Find where the given text appears and provide that cell's center as [X, Y] coordinate. 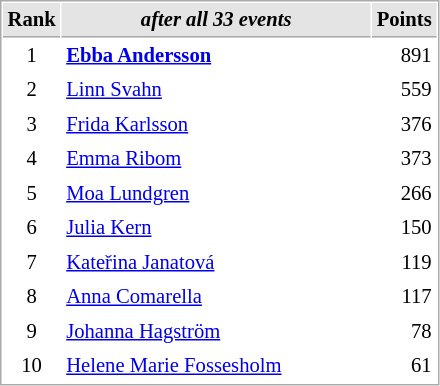
8 [32, 296]
61 [404, 366]
119 [404, 262]
2 [32, 90]
6 [32, 228]
7 [32, 262]
9 [32, 332]
Johanna Hagström [216, 332]
4 [32, 158]
Moa Lundgren [216, 194]
117 [404, 296]
Julia Kern [216, 228]
Ebba Andersson [216, 56]
559 [404, 90]
Kateřina Janatová [216, 262]
Helene Marie Fossesholm [216, 366]
78 [404, 332]
Points [404, 20]
Anna Comarella [216, 296]
150 [404, 228]
891 [404, 56]
10 [32, 366]
Frida Karlsson [216, 124]
5 [32, 194]
Linn Svahn [216, 90]
after all 33 events [216, 20]
3 [32, 124]
Rank [32, 20]
376 [404, 124]
373 [404, 158]
266 [404, 194]
1 [32, 56]
Emma Ribom [216, 158]
